Pinpoint the cell where the given text exists, returning its [X, Y] midpoint coordinate. 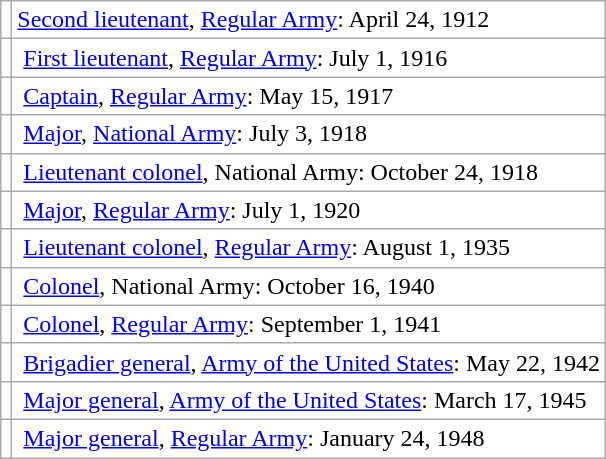
Brigadier general, Army of the United States: May 22, 1942 [309, 362]
Major general, Regular Army: January 24, 1948 [309, 438]
Colonel, National Army: October 16, 1940 [309, 286]
Captain, Regular Army: May 15, 1917 [309, 96]
Major, Regular Army: July 1, 1920 [309, 210]
Colonel, Regular Army: September 1, 1941 [309, 324]
Lieutenant colonel, National Army: October 24, 1918 [309, 172]
Lieutenant colonel, Regular Army: August 1, 1935 [309, 248]
First lieutenant, Regular Army: July 1, 1916 [309, 58]
Major general, Army of the United States: March 17, 1945 [309, 400]
Second lieutenant, Regular Army: April 24, 1912 [309, 20]
Major, National Army: July 3, 1918 [309, 134]
